Search for the cell housing the specified text and yield its (X, Y) center coordinate. 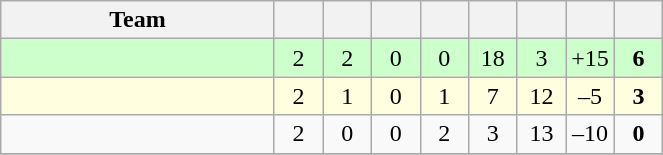
7 (494, 96)
–5 (590, 96)
18 (494, 58)
6 (638, 58)
+15 (590, 58)
–10 (590, 134)
13 (542, 134)
Team (138, 20)
12 (542, 96)
